Pinpoint the cell where the given text exists, returning its [X, Y] midpoint coordinate. 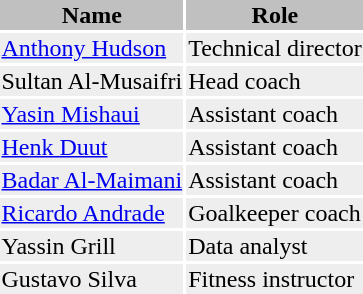
Ricardo Andrade [92, 213]
Henk Duut [92, 147]
Yasin Mishaui [92, 114]
Badar Al-Maimani [92, 180]
Sultan Al-Musaifri [92, 81]
Yassin Grill [92, 246]
Name [92, 15]
Anthony Hudson [92, 48]
Gustavo Silva [92, 279]
